Pinpoint the cell where the given text exists, returning its [x, y] midpoint coordinate. 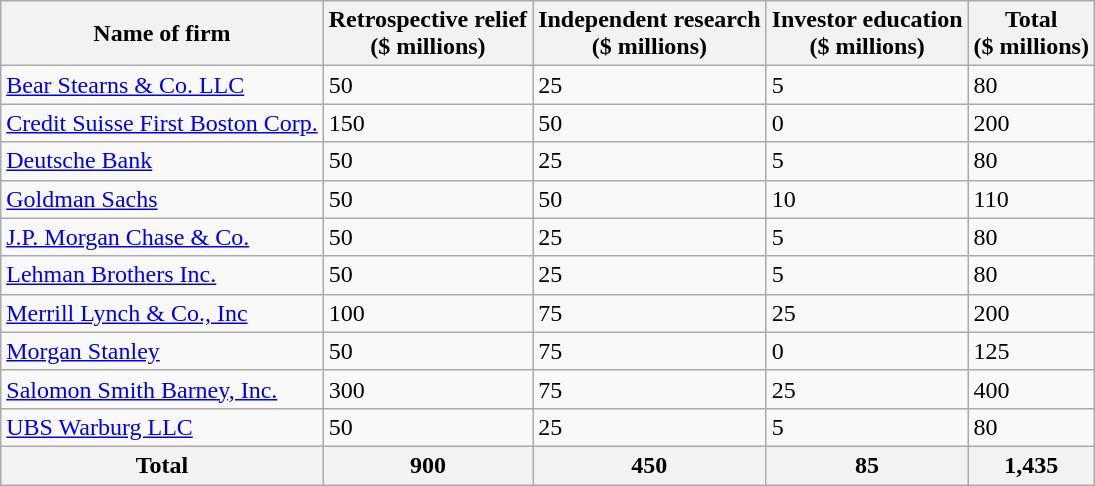
Total($ millions) [1031, 34]
Name of firm [162, 34]
110 [1031, 199]
Merrill Lynch & Co., Inc [162, 313]
85 [867, 465]
Credit Suisse First Boston Corp. [162, 123]
300 [428, 389]
400 [1031, 389]
Morgan Stanley [162, 351]
Salomon Smith Barney, Inc. [162, 389]
450 [650, 465]
Lehman Brothers Inc. [162, 275]
Total [162, 465]
Retrospective relief($ millions) [428, 34]
Deutsche Bank [162, 161]
Independent research($ millions) [650, 34]
900 [428, 465]
UBS Warburg LLC [162, 427]
1,435 [1031, 465]
Bear Stearns & Co. LLC [162, 85]
125 [1031, 351]
10 [867, 199]
Investor education($ millions) [867, 34]
100 [428, 313]
Goldman Sachs [162, 199]
J.P. Morgan Chase & Co. [162, 237]
150 [428, 123]
